Locate the cell with the specified text and output its [X, Y] center coordinate. 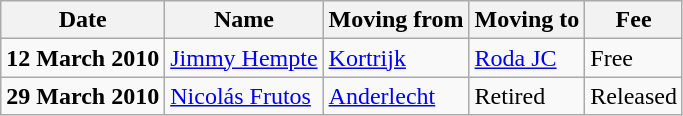
Moving to [527, 20]
Anderlecht [396, 96]
Released [634, 96]
Kortrijk [396, 58]
Nicolás Frutos [244, 96]
Date [83, 20]
Fee [634, 20]
Free [634, 58]
Roda JC [527, 58]
29 March 2010 [83, 96]
Jimmy Hempte [244, 58]
Name [244, 20]
Moving from [396, 20]
Retired [527, 96]
12 March 2010 [83, 58]
